From the cell containing the given text, extract its center point as [X, Y] coordinate. 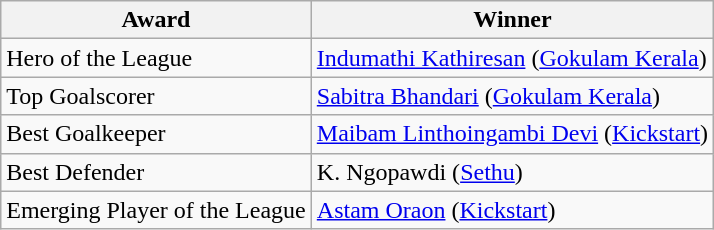
Astam Oraon (Kickstart) [512, 210]
K. Ngopawdi (Sethu) [512, 172]
Hero of the League [156, 58]
Indumathi Kathiresan (Gokulam Kerala) [512, 58]
Top Goalscorer [156, 96]
Sabitra Bhandari (Gokulam Kerala) [512, 96]
Best Defender [156, 172]
Maibam Linthoingambi Devi (Kickstart) [512, 134]
Award [156, 20]
Emerging Player of the League [156, 210]
Best Goalkeeper [156, 134]
Winner [512, 20]
